Detect which cell encompasses the target text, then output its [x, y] center coordinate. 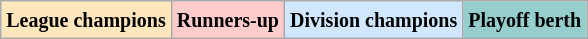
Playoff berth [525, 20]
Division champions [374, 20]
Runners-up [228, 20]
League champions [86, 20]
